For the text-containing cell, return its midpoint in (x, y) coordinate format. 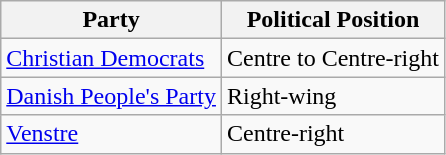
Party (112, 20)
Political Position (332, 20)
Christian Democrats (112, 58)
Centre to Centre-right (332, 58)
Venstre (112, 134)
Right-wing (332, 96)
Danish People's Party (112, 96)
Centre-right (332, 134)
